Output the [X, Y] coordinate of the center of the cell containing the given text.  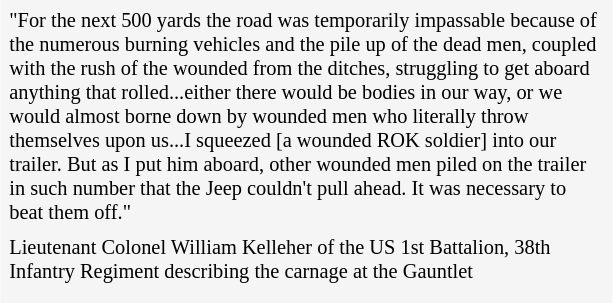
Lieutenant Colonel William Kelleher of the US 1st Battalion, 38th Infantry Regiment describing the carnage at the Gauntlet [306, 260]
